Detect which cell encompasses the target text, then output its (X, Y) center coordinate. 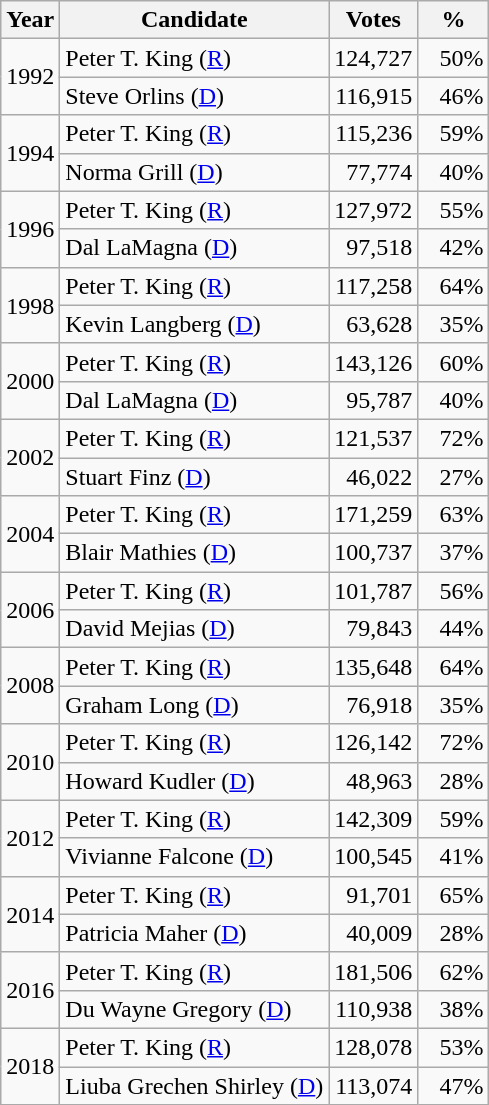
181,506 (374, 971)
2018 (30, 1066)
46,022 (374, 477)
1992 (30, 77)
Norma Grill (D) (194, 172)
128,078 (374, 1047)
116,915 (374, 96)
Stuart Finz (D) (194, 477)
46% (454, 96)
63% (454, 515)
37% (454, 553)
62% (454, 971)
27% (454, 477)
Votes (374, 20)
2012 (30, 838)
100,737 (374, 553)
Candidate (194, 20)
117,258 (374, 286)
110,938 (374, 1009)
50% (454, 58)
Du Wayne Gregory (D) (194, 1009)
1994 (30, 153)
135,648 (374, 667)
76,918 (374, 705)
65% (454, 895)
1996 (30, 229)
Liuba Grechen Shirley (D) (194, 1085)
2014 (30, 914)
2016 (30, 990)
% (454, 20)
142,309 (374, 819)
Howard Kudler (D) (194, 781)
113,074 (374, 1085)
124,727 (374, 58)
42% (454, 248)
55% (454, 210)
53% (454, 1047)
63,628 (374, 324)
2010 (30, 762)
127,972 (374, 210)
2008 (30, 686)
48,963 (374, 781)
Steve Orlins (D) (194, 96)
126,142 (374, 743)
143,126 (374, 362)
David Mejias (D) (194, 629)
101,787 (374, 591)
Patricia Maher (D) (194, 933)
47% (454, 1085)
2000 (30, 381)
40,009 (374, 933)
38% (454, 1009)
Blair Mathies (D) (194, 553)
77,774 (374, 172)
Year (30, 20)
1998 (30, 305)
44% (454, 629)
115,236 (374, 134)
100,545 (374, 857)
79,843 (374, 629)
60% (454, 362)
97,518 (374, 248)
Kevin Langberg (D) (194, 324)
56% (454, 591)
95,787 (374, 400)
2002 (30, 457)
Vivianne Falcone (D) (194, 857)
91,701 (374, 895)
41% (454, 857)
121,537 (374, 438)
171,259 (374, 515)
2004 (30, 534)
2006 (30, 610)
Graham Long (D) (194, 705)
